Return the [X, Y] coordinate for the center point of the cell that contains the specified text.  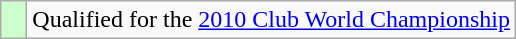
Qualified for the 2010 Club World Championship [272, 20]
